Identify which cell holds the provided text, then report its (X, Y) central coordinate. 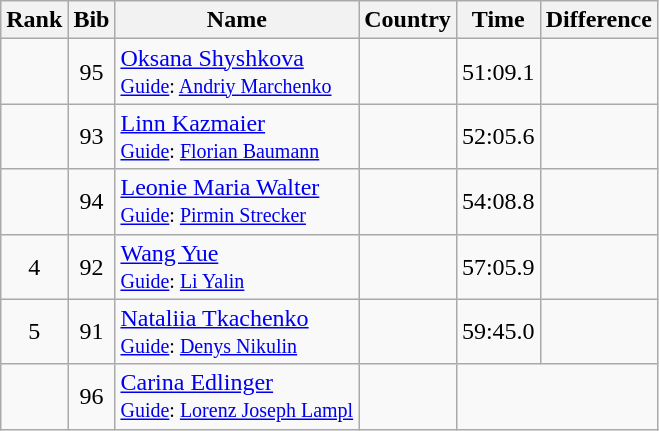
Oksana ShyshkovaGuide: Andriy Marchenko (237, 72)
Wang YueGuide: Li Yalin (237, 266)
94 (92, 202)
Leonie Maria WalterGuide: Pirmin Strecker (237, 202)
4 (34, 266)
51:09.1 (498, 72)
95 (92, 72)
Country (408, 20)
Bib (92, 20)
54:08.8 (498, 202)
57:05.9 (498, 266)
Name (237, 20)
Carina EdlingerGuide: Lorenz Joseph Lampl (237, 396)
Time (498, 20)
96 (92, 396)
52:05.6 (498, 136)
Difference (598, 20)
Linn KazmaierGuide: Florian Baumann (237, 136)
92 (92, 266)
93 (92, 136)
5 (34, 332)
Nataliia TkachenkoGuide: Denys Nikulin (237, 332)
59:45.0 (498, 332)
91 (92, 332)
Rank (34, 20)
